Locate the cell with the specified text and output its (x, y) center coordinate. 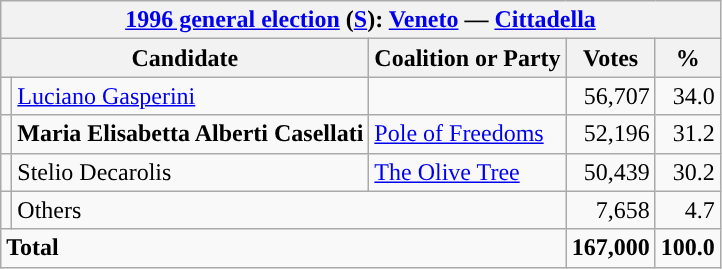
52,196 (610, 134)
34.0 (688, 96)
Candidate (185, 58)
56,707 (610, 96)
4.7 (688, 210)
50,439 (610, 172)
Others (289, 210)
30.2 (688, 172)
Coalition or Party (468, 58)
100.0 (688, 248)
Total (284, 248)
Votes (610, 58)
Pole of Freedoms (468, 134)
31.2 (688, 134)
167,000 (610, 248)
The Olive Tree (468, 172)
7,658 (610, 210)
% (688, 58)
Maria Elisabetta Alberti Casellati (190, 134)
1996 general election (S): Veneto — Cittadella (361, 20)
Luciano Gasperini (190, 96)
Stelio Decarolis (190, 172)
